Locate the cell with the specified text and output its (X, Y) center coordinate. 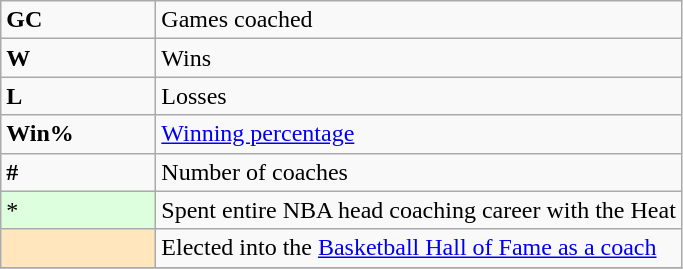
W (78, 58)
Win% (78, 134)
Number of coaches (419, 172)
* (78, 210)
Wins (419, 58)
Spent entire NBA head coaching career with the Heat (419, 210)
# (78, 172)
GC (78, 20)
Elected into the Basketball Hall of Fame as a coach (419, 248)
Games coached (419, 20)
Losses (419, 96)
L (78, 96)
Winning percentage (419, 134)
